Locate the cell with the specified text and output its [x, y] center coordinate. 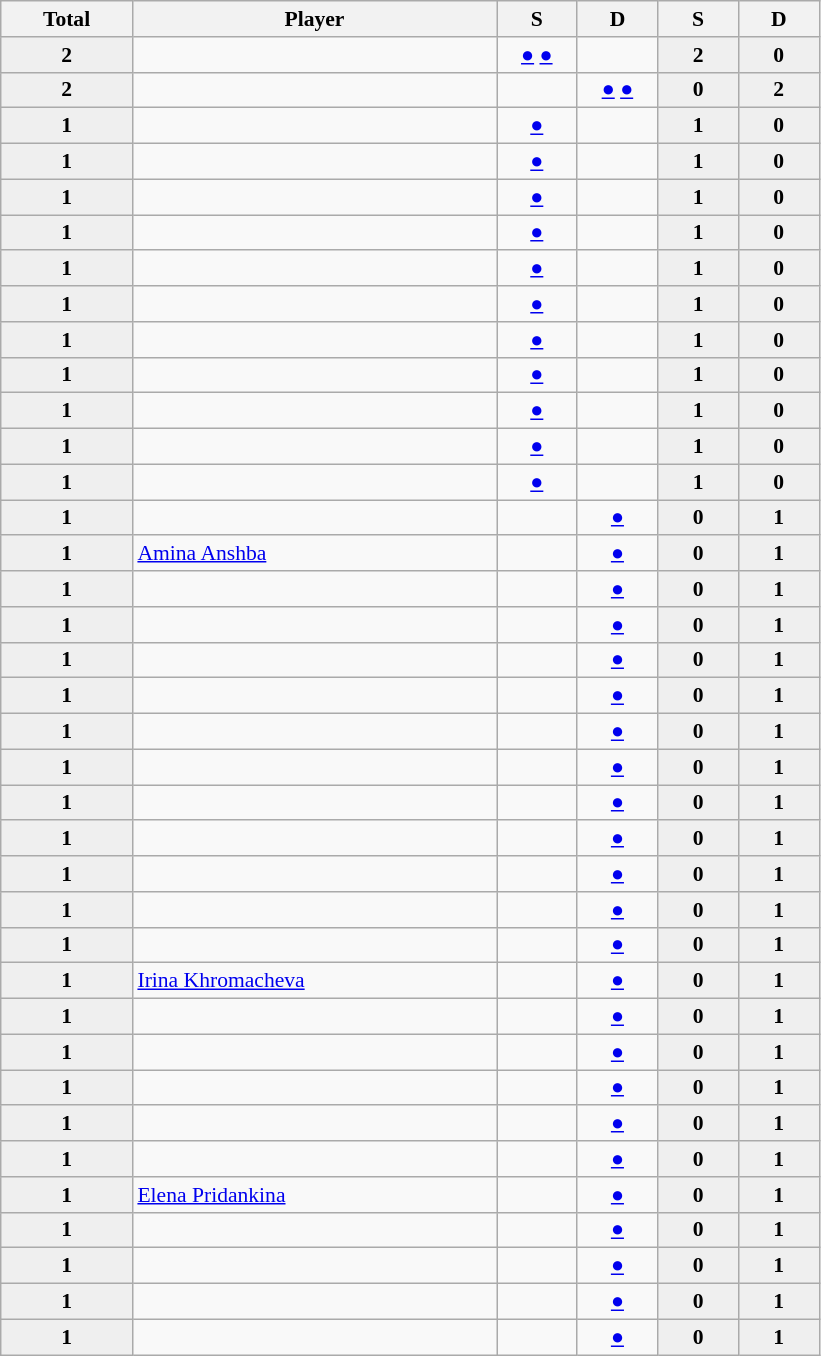
Amina Anshba [314, 554]
Player [314, 19]
Total [67, 19]
Irina Khromacheva [314, 981]
Elena Pridankina [314, 1195]
